Search for the cell housing the specified text and yield its (x, y) center coordinate. 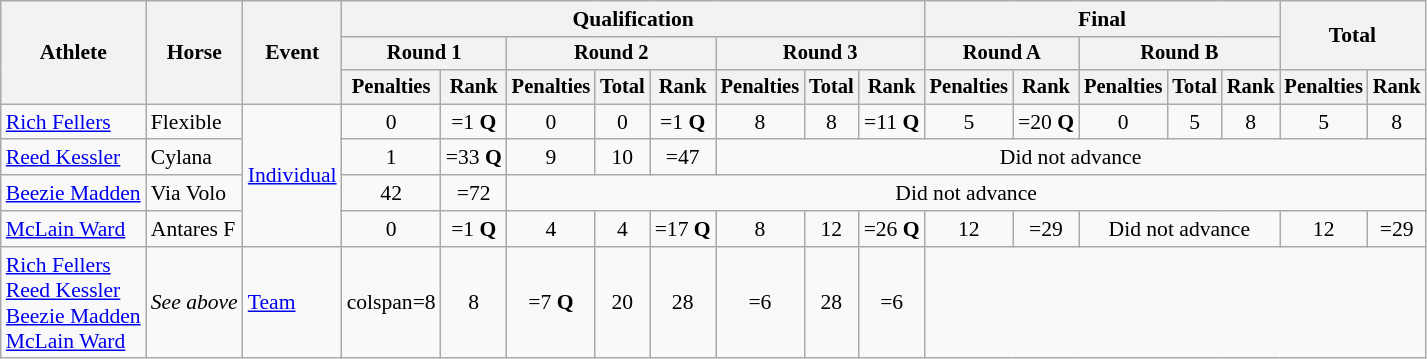
=72 (474, 193)
Team (292, 303)
Qualification (634, 19)
Horse (194, 52)
10 (622, 158)
Antares F (194, 229)
42 (392, 193)
Rich Fellers (74, 122)
Round 2 (612, 54)
Individual (292, 175)
Round B (1179, 54)
=17 Q (683, 229)
Event (292, 52)
=20 Q (1046, 122)
1 (392, 158)
Flexible (194, 122)
=33 Q (474, 158)
Reed Kessler (74, 158)
Round 1 (424, 54)
=11 Q (892, 122)
20 (622, 303)
McLain Ward (74, 229)
=47 (683, 158)
Beezie Madden (74, 193)
See above (194, 303)
colspan=8 (392, 303)
Cylana (194, 158)
=7 Q (551, 303)
Via Volo (194, 193)
Round A (1002, 54)
Athlete (74, 52)
Final (1102, 19)
9 (551, 158)
=26 Q (892, 229)
Round 3 (820, 54)
Rich FellersReed KesslerBeezie MaddenMcLain Ward (74, 303)
